Determine the [x, y] coordinate at the center of the cell enclosing the given text.  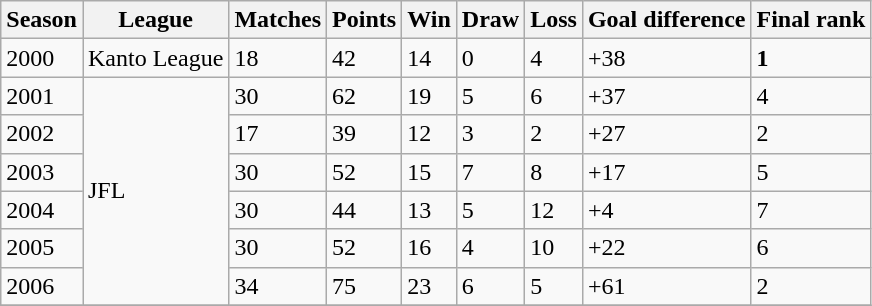
13 [430, 210]
39 [364, 134]
Win [430, 20]
+22 [666, 248]
Final rank [811, 20]
Points [364, 20]
JFL [155, 191]
8 [554, 172]
62 [364, 96]
+61 [666, 286]
Matches [278, 20]
1 [811, 58]
Loss [554, 20]
17 [278, 134]
+17 [666, 172]
19 [430, 96]
2001 [42, 96]
23 [430, 286]
42 [364, 58]
2004 [42, 210]
+27 [666, 134]
14 [430, 58]
15 [430, 172]
+37 [666, 96]
Season [42, 20]
+4 [666, 210]
18 [278, 58]
2000 [42, 58]
0 [490, 58]
Kanto League [155, 58]
+38 [666, 58]
10 [554, 248]
Draw [490, 20]
34 [278, 286]
League [155, 20]
2005 [42, 248]
Goal difference [666, 20]
2003 [42, 172]
2006 [42, 286]
44 [364, 210]
2002 [42, 134]
75 [364, 286]
3 [490, 134]
16 [430, 248]
